Scan for the cell matching the given text and deliver its (x, y) coordinate at center. 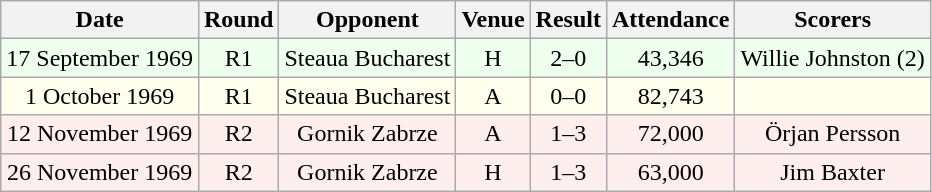
1 October 1969 (100, 96)
72,000 (670, 134)
Result (568, 20)
Date (100, 20)
Venue (493, 20)
Jim Baxter (832, 172)
63,000 (670, 172)
12 November 1969 (100, 134)
Scorers (832, 20)
Opponent (368, 20)
Round (238, 20)
0–0 (568, 96)
43,346 (670, 58)
Attendance (670, 20)
2–0 (568, 58)
Örjan Persson (832, 134)
Willie Johnston (2) (832, 58)
17 September 1969 (100, 58)
82,743 (670, 96)
26 November 1969 (100, 172)
